Extract the [x, y] coordinate from the center of the cell holding the provided text.  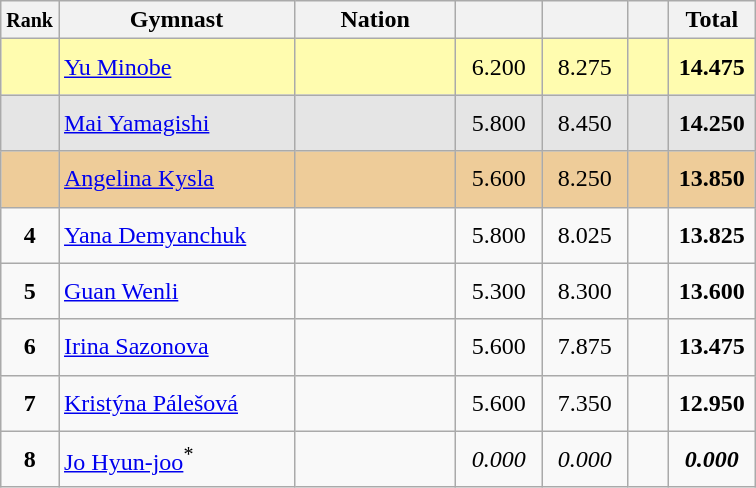
6 [30, 347]
5 [30, 291]
Total [712, 20]
Yu Minobe [176, 67]
Kristýna Pálešová [176, 403]
4 [30, 235]
14.475 [712, 67]
14.250 [712, 123]
Gymnast [176, 20]
Yana Demyanchuk [176, 235]
8.275 [585, 67]
8.250 [585, 179]
Rank [30, 20]
7 [30, 403]
Jo Hyun-joo* [176, 459]
Nation [376, 20]
5.300 [499, 291]
12.950 [712, 403]
8.025 [585, 235]
8 [30, 459]
13.475 [712, 347]
13.825 [712, 235]
Mai Yamagishi [176, 123]
13.600 [712, 291]
6.200 [499, 67]
Angelina Kysla [176, 179]
8.450 [585, 123]
7.350 [585, 403]
Guan Wenli [176, 291]
7.875 [585, 347]
13.850 [712, 179]
8.300 [585, 291]
Irina Sazonova [176, 347]
